Output the (x, y) coordinate of the center of the cell containing the given text.  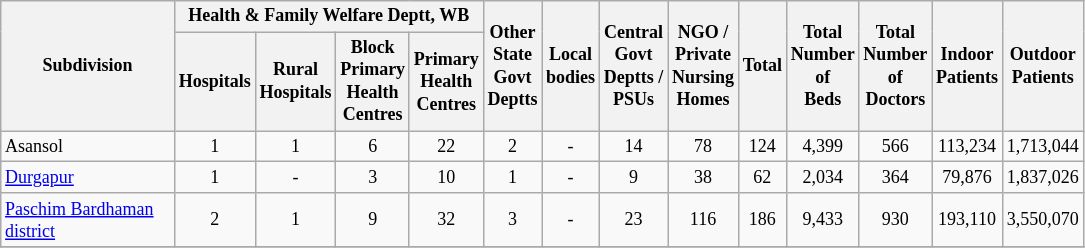
62 (762, 178)
Subdivision (88, 66)
23 (633, 220)
364 (896, 178)
Health & Family Welfare Deptt, WB (328, 16)
Paschim Bardhaman district (88, 220)
10 (446, 178)
3,550,070 (1042, 220)
9,433 (822, 220)
Hospitals (214, 82)
PrimaryHealthCentres (446, 82)
186 (762, 220)
78 (704, 146)
RuralHospitals (296, 82)
Durgapur (88, 178)
22 (446, 146)
566 (896, 146)
OtherStateGovtDeptts (512, 66)
1,837,026 (1042, 178)
OutdoorPatients (1042, 66)
TotalNumberofBeds (822, 66)
6 (373, 146)
124 (762, 146)
Asansol (88, 146)
113,234 (968, 146)
32 (446, 220)
38 (704, 178)
4,399 (822, 146)
193,110 (968, 220)
CentralGovtDeptts /PSUs (633, 66)
79,876 (968, 178)
1,713,044 (1042, 146)
BlockPrimaryHealthCentres (373, 82)
TotalNumberofDoctors (896, 66)
14 (633, 146)
116 (704, 220)
930 (896, 220)
Total (762, 66)
Localbodies (571, 66)
NGO /PrivateNursingHomes (704, 66)
IndoorPatients (968, 66)
2,034 (822, 178)
